Output the (X, Y) coordinate of the center of the cell containing the given text.  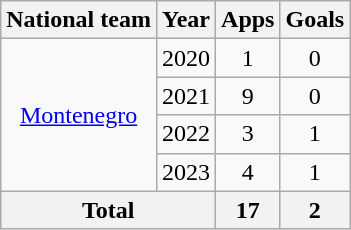
17 (248, 210)
2020 (186, 58)
3 (248, 134)
National team (79, 20)
Total (108, 210)
2 (315, 210)
Apps (248, 20)
Montenegro (79, 115)
Year (186, 20)
2022 (186, 134)
2023 (186, 172)
Goals (315, 20)
9 (248, 96)
2021 (186, 96)
4 (248, 172)
